Identify which cell holds the provided text, then report its [X, Y] central coordinate. 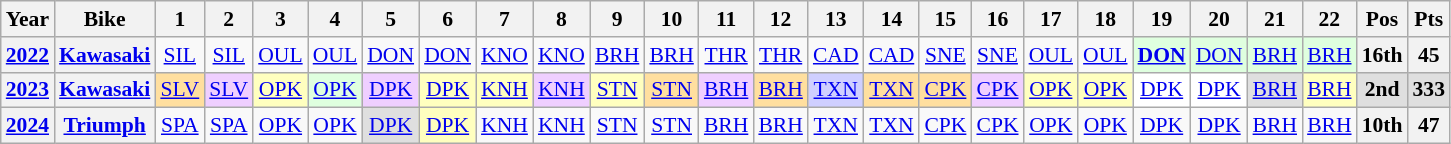
2024 [28, 126]
18 [1105, 19]
3 [280, 19]
11 [726, 19]
19 [1162, 19]
Year [28, 19]
47 [1428, 126]
45 [1428, 55]
2022 [28, 55]
12 [780, 19]
9 [618, 19]
14 [892, 19]
4 [335, 19]
333 [1428, 90]
2023 [28, 90]
6 [448, 19]
8 [562, 19]
13 [836, 19]
7 [504, 19]
16th [1382, 55]
Pos [1382, 19]
10 [672, 19]
Pts [1428, 19]
15 [945, 19]
10th [1382, 126]
Triumph [104, 126]
17 [1051, 19]
20 [1220, 19]
1 [180, 19]
2 [228, 19]
5 [390, 19]
2nd [1382, 90]
16 [997, 19]
22 [1330, 19]
21 [1276, 19]
Bike [104, 19]
